For the text-containing cell, return its midpoint in (x, y) coordinate format. 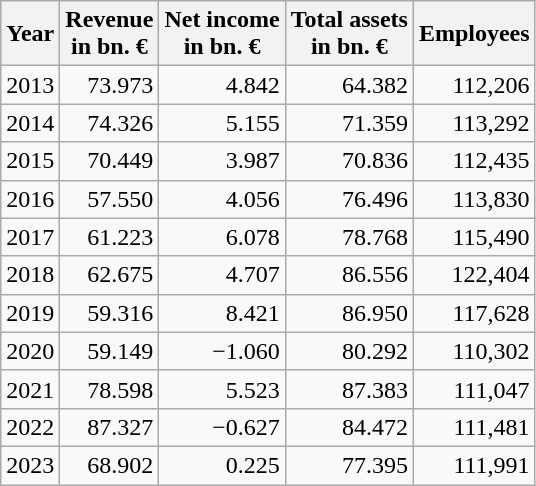
87.327 (110, 427)
2018 (30, 275)
3.987 (222, 161)
2023 (30, 465)
59.316 (110, 313)
122,404 (474, 275)
57.550 (110, 199)
86.556 (349, 275)
78.768 (349, 237)
6.078 (222, 237)
2019 (30, 313)
4.707 (222, 275)
Net incomein bn. € (222, 34)
115,490 (474, 237)
73.973 (110, 85)
77.395 (349, 465)
61.223 (110, 237)
59.149 (110, 351)
2014 (30, 123)
8.421 (222, 313)
2021 (30, 389)
113,292 (474, 123)
2020 (30, 351)
110,302 (474, 351)
−0.627 (222, 427)
76.496 (349, 199)
112,435 (474, 161)
111,991 (474, 465)
112,206 (474, 85)
5.155 (222, 123)
4.056 (222, 199)
86.950 (349, 313)
2016 (30, 199)
5.523 (222, 389)
Total assetsin bn. € (349, 34)
111,481 (474, 427)
78.598 (110, 389)
111,047 (474, 389)
0.225 (222, 465)
74.326 (110, 123)
70.836 (349, 161)
Revenuein bn. € (110, 34)
2013 (30, 85)
84.472 (349, 427)
Year (30, 34)
62.675 (110, 275)
2022 (30, 427)
4.842 (222, 85)
80.292 (349, 351)
70.449 (110, 161)
68.902 (110, 465)
71.359 (349, 123)
64.382 (349, 85)
117,628 (474, 313)
Employees (474, 34)
113,830 (474, 199)
2017 (30, 237)
87.383 (349, 389)
−1.060 (222, 351)
2015 (30, 161)
